From the cell containing the given text, extract its center point as [x, y] coordinate. 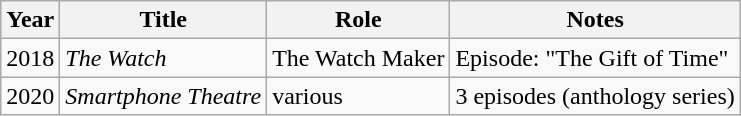
Smartphone Theatre [164, 96]
The Watch [164, 58]
The Watch Maker [358, 58]
various [358, 96]
2020 [30, 96]
Role [358, 20]
Title [164, 20]
Notes [595, 20]
Year [30, 20]
3 episodes (anthology series) [595, 96]
2018 [30, 58]
Episode: "The Gift of Time" [595, 58]
